Locate the cell with the specified text and output its [x, y] center coordinate. 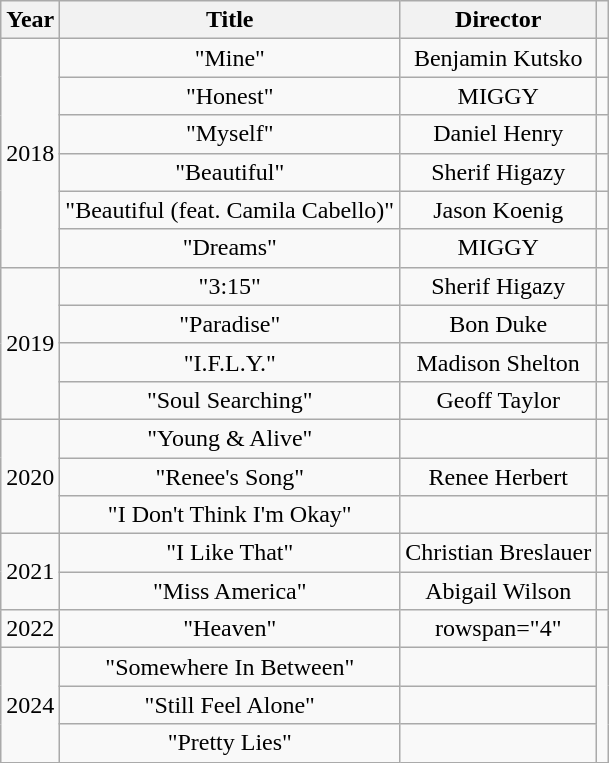
2024 [30, 705]
"Beautiful (feat. Camila Cabello)" [230, 210]
Jason Koenig [498, 210]
"Dreams" [230, 248]
"Myself" [230, 134]
rowspan="4" [498, 629]
Renee Herbert [498, 477]
2020 [30, 476]
2021 [30, 572]
"Renee's Song" [230, 477]
2022 [30, 629]
"I Like That" [230, 553]
Director [498, 20]
"Honest" [230, 96]
"Beautiful" [230, 172]
Geoff Taylor [498, 400]
Madison Shelton [498, 362]
"Miss America" [230, 591]
Daniel Henry [498, 134]
"I.F.L.Y." [230, 362]
"Mine" [230, 58]
"Soul Searching" [230, 400]
"Young & Alive" [230, 438]
Abigail Wilson [498, 591]
Title [230, 20]
Christian Breslauer [498, 553]
2018 [30, 153]
"Heaven" [230, 629]
"3:15" [230, 286]
"Pretty Lies" [230, 743]
"I Don't Think I'm Okay" [230, 515]
Benjamin Kutsko [498, 58]
"Paradise" [230, 324]
Bon Duke [498, 324]
Year [30, 20]
"Somewhere In Between" [230, 667]
"Still Feel Alone" [230, 705]
2019 [30, 343]
